Search for the cell housing the specified text and yield its (x, y) center coordinate. 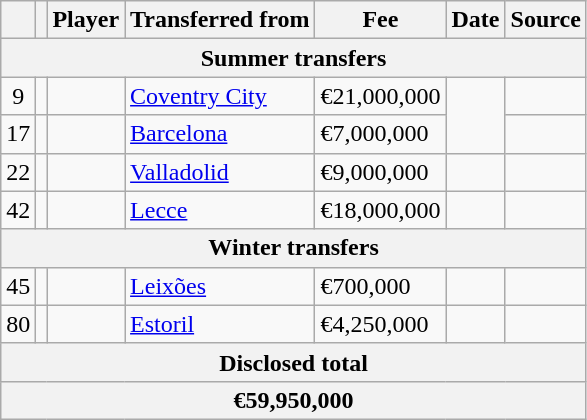
Summer transfers (294, 58)
Fee (380, 20)
Disclosed total (294, 362)
Source (546, 20)
€4,250,000 (380, 324)
Leixões (220, 286)
€18,000,000 (380, 210)
42 (18, 210)
Date (476, 20)
€7,000,000 (380, 134)
Coventry City (220, 96)
€59,950,000 (294, 400)
Winter transfers (294, 248)
45 (18, 286)
17 (18, 134)
€21,000,000 (380, 96)
Player (86, 20)
€9,000,000 (380, 172)
€700,000 (380, 286)
Estoril (220, 324)
80 (18, 324)
Transferred from (220, 20)
Lecce (220, 210)
9 (18, 96)
22 (18, 172)
Barcelona (220, 134)
Valladolid (220, 172)
